Scan for the cell matching the given text and deliver its (x, y) coordinate at center. 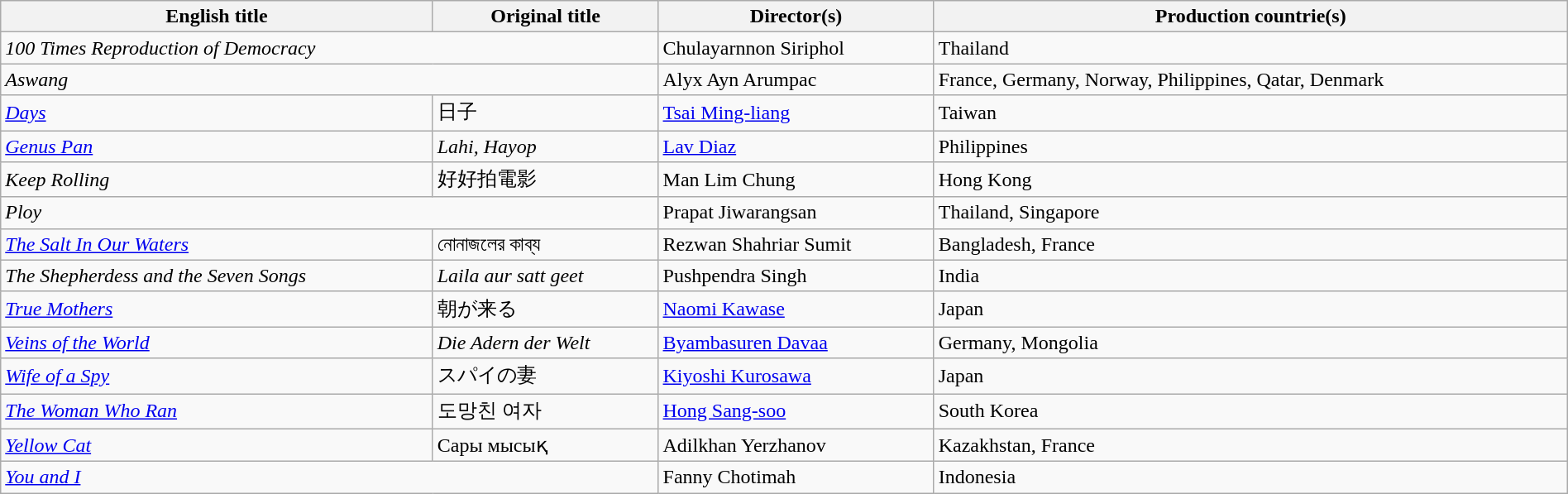
India (1250, 276)
Hong Kong (1250, 180)
South Korea (1250, 412)
Die Adern der Welt (546, 343)
Production countrie(s) (1250, 17)
100 Times Reproduction of Democracy (329, 48)
Laila aur satt geet (546, 276)
朝が来る (546, 309)
নোনাজলের কাব্য (546, 244)
Days (217, 113)
The Woman Who Ran (217, 412)
True Mothers (217, 309)
Rezwan Shahriar Sumit (796, 244)
Сары мысық (546, 445)
Germany, Mongolia (1250, 343)
Wife of a Spy (217, 376)
Thailand, Singapore (1250, 213)
The Shepherdess and the Seven Songs (217, 276)
Man Lim Chung (796, 180)
Kazakhstan, France (1250, 445)
Veins of the World (217, 343)
Taiwan (1250, 113)
Original title (546, 17)
Yellow Cat (217, 445)
スパイの妻 (546, 376)
Keep Rolling (217, 180)
Alyx Ayn Arumpac (796, 79)
Byambasuren Davaa (796, 343)
Philippines (1250, 146)
日子 (546, 113)
Bangladesh, France (1250, 244)
Genus Pan (217, 146)
The Salt In Our Waters (217, 244)
Thailand (1250, 48)
You and I (329, 477)
Chulayarnnon Siriphol (796, 48)
Adilkhan Yerzhanov (796, 445)
Kiyoshi Kurosawa (796, 376)
Tsai Ming-liang (796, 113)
Fanny Chotimah (796, 477)
English title (217, 17)
Ploy (329, 213)
Naomi Kawase (796, 309)
도망친 여자 (546, 412)
Lahi, Hayop (546, 146)
Aswang (329, 79)
Director(s) (796, 17)
Prapat Jiwarangsan (796, 213)
好好拍電影 (546, 180)
France, Germany, Norway, Philippines, Qatar, Denmark (1250, 79)
Lav Diaz (796, 146)
Pushpendra Singh (796, 276)
Hong Sang-soo (796, 412)
Indonesia (1250, 477)
